Find where the given text appears and provide that cell's center as [X, Y] coordinate. 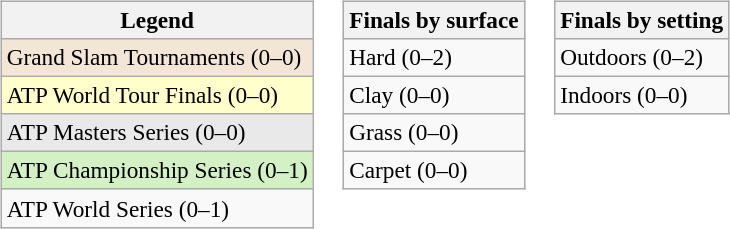
Finals by setting [642, 20]
Outdoors (0–2) [642, 57]
Hard (0–2) [434, 57]
Indoors (0–0) [642, 95]
ATP World Tour Finals (0–0) [157, 95]
ATP Championship Series (0–1) [157, 171]
Clay (0–0) [434, 95]
Finals by surface [434, 20]
ATP Masters Series (0–0) [157, 133]
ATP World Series (0–1) [157, 208]
Carpet (0–0) [434, 171]
Legend [157, 20]
Grass (0–0) [434, 133]
Grand Slam Tournaments (0–0) [157, 57]
